From the cell containing the given text, extract its center point as (X, Y) coordinate. 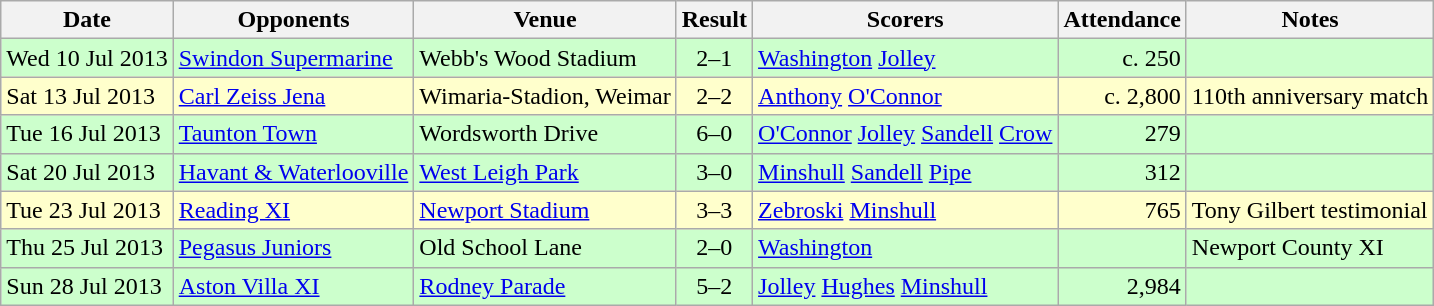
110th anniversary match (1310, 96)
Newport Stadium (545, 210)
Aston Villa XI (294, 286)
Sun 28 Jul 2013 (87, 286)
Opponents (294, 20)
5–2 (714, 286)
Notes (1310, 20)
279 (1122, 134)
6–0 (714, 134)
Webb's Wood Stadium (545, 58)
2,984 (1122, 286)
Tue 16 Jul 2013 (87, 134)
Carl Zeiss Jena (294, 96)
Reading XI (294, 210)
c. 2,800 (1122, 96)
Rodney Parade (545, 286)
O'Connor Jolley Sandell Crow (906, 134)
Wed 10 Jul 2013 (87, 58)
Minshull Sandell Pipe (906, 172)
Newport County XI (1310, 248)
Scorers (906, 20)
Taunton Town (294, 134)
2–2 (714, 96)
Result (714, 20)
Tue 23 Jul 2013 (87, 210)
Venue (545, 20)
Jolley Hughes Minshull (906, 286)
Thu 25 Jul 2013 (87, 248)
Date (87, 20)
c. 250 (1122, 58)
Old School Lane (545, 248)
Attendance (1122, 20)
3–0 (714, 172)
Havant & Waterlooville (294, 172)
Tony Gilbert testimonial (1310, 210)
West Leigh Park (545, 172)
Washington Jolley (906, 58)
2–1 (714, 58)
Wimaria-Stadion, Weimar (545, 96)
Sat 20 Jul 2013 (87, 172)
Zebroski Minshull (906, 210)
Washington (906, 248)
2–0 (714, 248)
Sat 13 Jul 2013 (87, 96)
Pegasus Juniors (294, 248)
312 (1122, 172)
3–3 (714, 210)
Swindon Supermarine (294, 58)
765 (1122, 210)
Wordsworth Drive (545, 134)
Anthony O'Connor (906, 96)
